Search for the cell housing the specified text and yield its (X, Y) center coordinate. 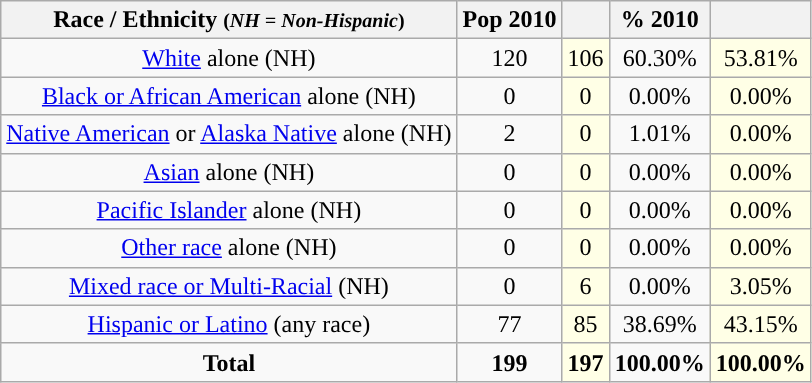
77 (510, 324)
Native American or Alaska Native alone (NH) (229, 134)
Asian alone (NH) (229, 172)
Black or African American alone (NH) (229, 96)
Pop 2010 (510, 20)
% 2010 (660, 20)
53.81% (760, 58)
3.05% (760, 286)
2 (510, 134)
Race / Ethnicity (NH = Non-Hispanic) (229, 20)
Total (229, 362)
199 (510, 362)
197 (586, 362)
6 (586, 286)
38.69% (660, 324)
1.01% (660, 134)
Mixed race or Multi-Racial (NH) (229, 286)
Other race alone (NH) (229, 248)
43.15% (760, 324)
85 (586, 324)
106 (586, 58)
Pacific Islander alone (NH) (229, 210)
60.30% (660, 58)
120 (510, 58)
Hispanic or Latino (any race) (229, 324)
White alone (NH) (229, 58)
